Scan for the cell matching the given text and deliver its [x, y] coordinate at center. 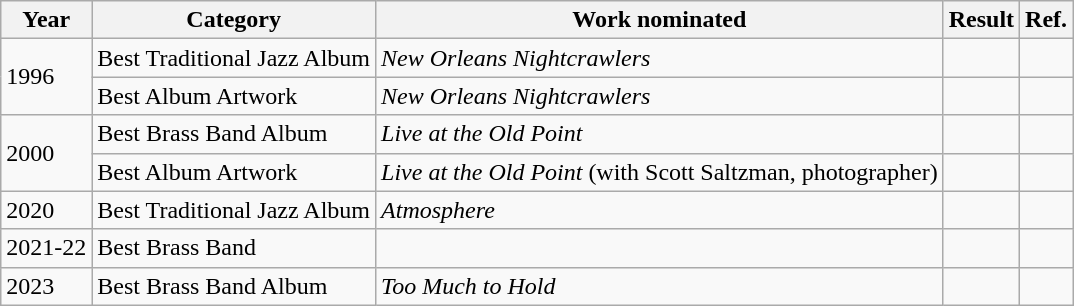
Ref. [1046, 20]
2023 [46, 286]
Live at the Old Point (with Scott Saltzman, photographer) [660, 172]
Year [46, 20]
Best Brass Band [234, 248]
2021-22 [46, 248]
Live at the Old Point [660, 134]
2020 [46, 210]
Result [981, 20]
Work nominated [660, 20]
2000 [46, 153]
1996 [46, 77]
Too Much to Hold [660, 286]
Category [234, 20]
Atmosphere [660, 210]
